Pinpoint the cell where the given text exists, returning its (X, Y) midpoint coordinate. 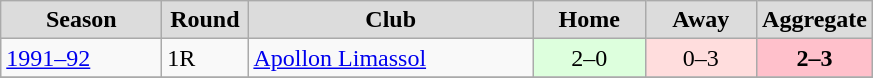
0–3 (701, 58)
Home (589, 20)
2–0 (589, 58)
Round (205, 20)
Club (391, 20)
Away (701, 20)
1R (205, 58)
1991–92 (82, 58)
Apollon Limassol (391, 58)
Aggregate (815, 20)
Season (82, 20)
2–3 (815, 58)
